Find where the given text appears and provide that cell's center as [X, Y] coordinate. 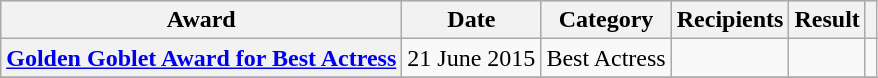
Category [606, 20]
Result [827, 20]
Best Actress [606, 58]
Award [202, 20]
Recipients [730, 20]
Date [472, 20]
21 June 2015 [472, 58]
Golden Goblet Award for Best Actress [202, 58]
